Detect which cell encompasses the target text, then output its [X, Y] center coordinate. 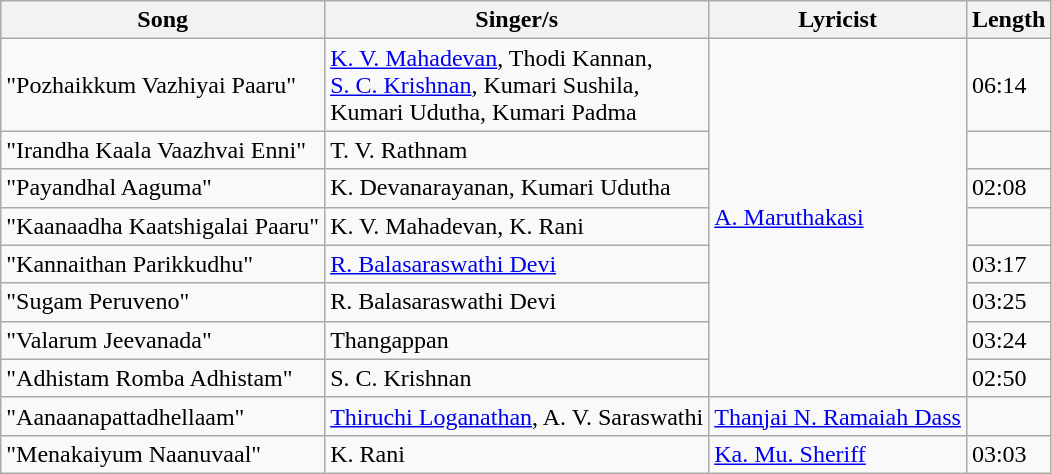
03:24 [1008, 340]
Thanjai N. Ramaiah Dass [838, 416]
"Kaanaadha Kaatshigalai Paaru" [163, 226]
"Aanaanapattadhellaam" [163, 416]
"Menakaiyum Naanuvaal" [163, 454]
"Valarum Jeevanada" [163, 340]
03:17 [1008, 264]
03:03 [1008, 454]
K. V. Mahadevan, Thodi Kannan,S. C. Krishnan, Kumari Sushila,Kumari Udutha, Kumari Padma [517, 85]
Thangappan [517, 340]
03:25 [1008, 302]
A. Maruthakasi [838, 218]
Lyricist [838, 20]
"Pozhaikkum Vazhiyai Paaru" [163, 85]
Length [1008, 20]
"Payandhal Aaguma" [163, 188]
06:14 [1008, 85]
T. V. Rathnam [517, 150]
02:08 [1008, 188]
"Kannaithan Parikkudhu" [163, 264]
Thiruchi Loganathan, A. V. Saraswathi [517, 416]
K. Devanarayanan, Kumari Udutha [517, 188]
Singer/s [517, 20]
K. Rani [517, 454]
"Sugam Peruveno" [163, 302]
K. V. Mahadevan, K. Rani [517, 226]
02:50 [1008, 378]
Song [163, 20]
S. C. Krishnan [517, 378]
Ka. Mu. Sheriff [838, 454]
"Adhistam Romba Adhistam" [163, 378]
"Irandha Kaala Vaazhvai Enni" [163, 150]
